Find where the given text appears and provide that cell's center as [x, y] coordinate. 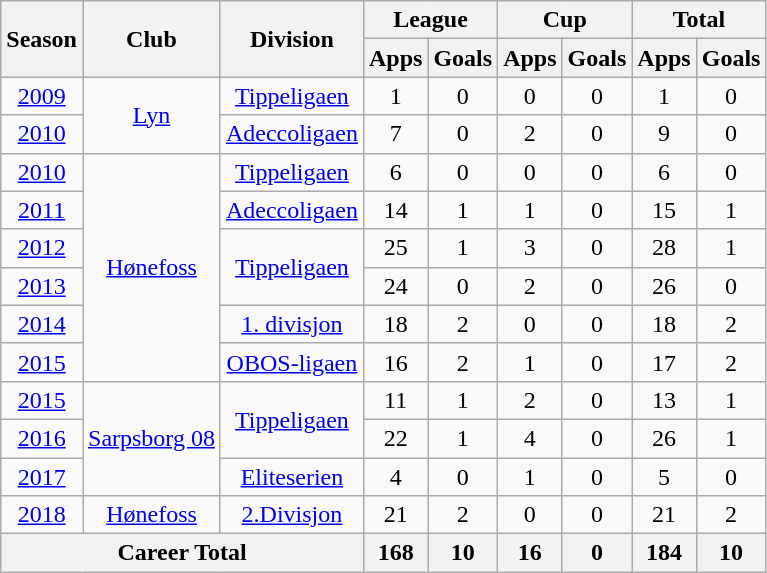
2.Divisjon [292, 515]
1. divisjon [292, 324]
League [430, 20]
3 [530, 248]
Total [699, 20]
25 [395, 248]
24 [395, 286]
Club [151, 39]
2018 [42, 515]
22 [395, 438]
17 [664, 362]
168 [395, 553]
2011 [42, 210]
Division [292, 39]
Sarpsborg 08 [151, 438]
184 [664, 553]
15 [664, 210]
28 [664, 248]
5 [664, 477]
2017 [42, 477]
2009 [42, 96]
7 [395, 134]
Cup [565, 20]
13 [664, 400]
2013 [42, 286]
14 [395, 210]
Season [42, 39]
Lyn [151, 115]
9 [664, 134]
2012 [42, 248]
2016 [42, 438]
Eliteserien [292, 477]
OBOS-ligaen [292, 362]
2014 [42, 324]
11 [395, 400]
Career Total [182, 553]
